Locate the cell with the specified text and output its [X, Y] center coordinate. 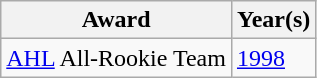
Year(s) [273, 20]
1998 [273, 58]
Award [116, 20]
AHL All-Rookie Team [116, 58]
